Detect which cell encompasses the target text, then output its [X, Y] center coordinate. 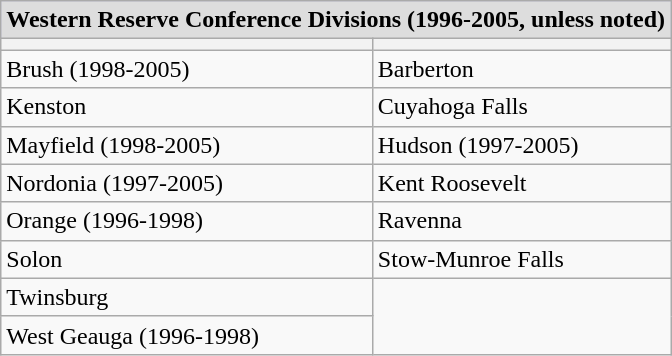
Mayfield (1998-2005) [187, 145]
Stow-Munroe Falls [521, 259]
Western Reserve Conference Divisions (1996-2005, unless noted) [336, 20]
Kent Roosevelt [521, 183]
Ravenna [521, 221]
Hudson (1997-2005) [521, 145]
Nordonia (1997-2005) [187, 183]
Cuyahoga Falls [521, 107]
Twinsburg [187, 297]
Orange (1996-1998) [187, 221]
Barberton [521, 69]
Solon [187, 259]
Brush (1998-2005) [187, 69]
West Geauga (1996-1998) [187, 335]
Kenston [187, 107]
